Capture the cell that displays the provided text and extract its (x, y) central coordinate. 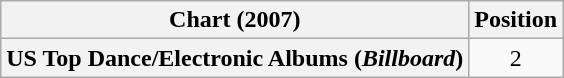
US Top Dance/Electronic Albums (Billboard) (235, 58)
2 (516, 58)
Position (516, 20)
Chart (2007) (235, 20)
